Detect which cell encompasses the target text, then output its [X, Y] center coordinate. 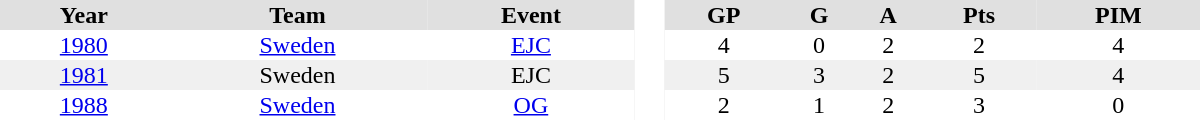
1988 [84, 105]
Event [530, 15]
1 [818, 105]
G [818, 15]
GP [724, 15]
PIM [1118, 15]
A [888, 15]
Pts [980, 15]
Year [84, 15]
1980 [84, 45]
Team [298, 15]
1981 [84, 75]
OG [530, 105]
